For the text-containing cell, return its midpoint in [x, y] coordinate format. 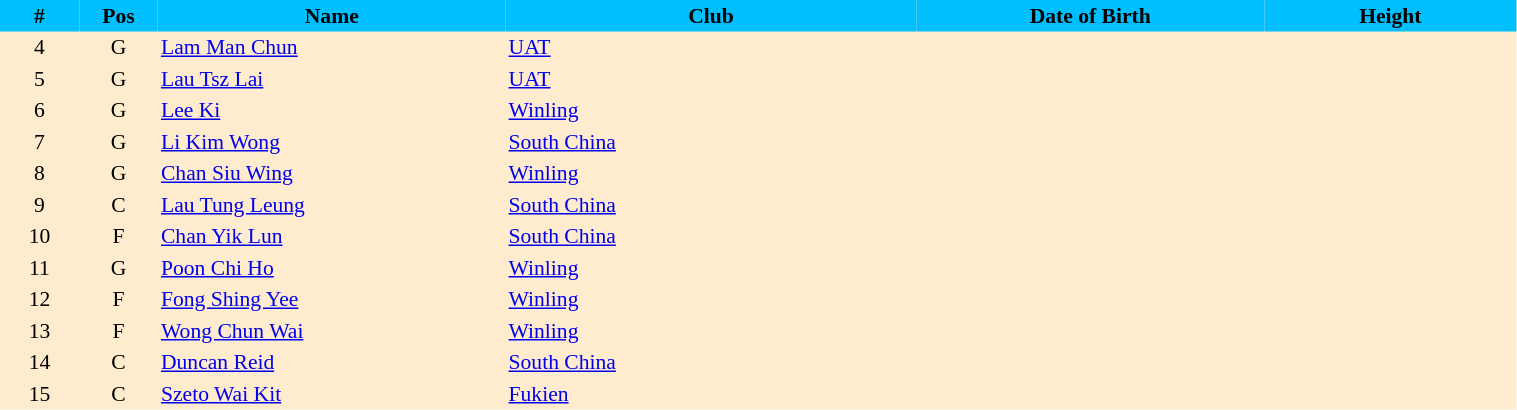
4 [40, 48]
14 [40, 362]
Chan Siu Wing [332, 174]
Lau Tung Leung [332, 205]
10 [40, 236]
7 [40, 142]
Pos [118, 16]
6 [40, 110]
# [40, 16]
Height [1390, 16]
5 [40, 79]
9 [40, 205]
Lam Man Chun [332, 48]
11 [40, 268]
Chan Yik Lun [332, 236]
Name [332, 16]
Duncan Reid [332, 362]
Club [712, 16]
Poon Chi Ho [332, 268]
Lee Ki [332, 110]
12 [40, 300]
Lau Tsz Lai [332, 79]
Wong Chun Wai [332, 331]
Date of Birth [1090, 16]
15 [40, 394]
Szeto Wai Kit [332, 394]
Fukien [712, 394]
Fong Shing Yee [332, 300]
Li Kim Wong [332, 142]
8 [40, 174]
13 [40, 331]
